Return (X, Y) of the center of cell containing provided text 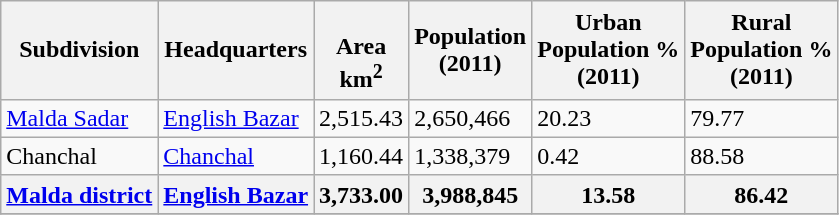
20.23 (608, 118)
0.42 (608, 156)
86.42 (762, 194)
88.58 (762, 156)
79.77 (762, 118)
UrbanPopulation %(2011) (608, 50)
Subdivision (80, 50)
Population(2011) (470, 50)
Headquarters (236, 50)
1,160.44 (362, 156)
Malda district (80, 194)
2,515.43 (362, 118)
2,650,466 (470, 118)
Malda Sadar (80, 118)
Rural Population % (2011) (762, 50)
3,733.00 (362, 194)
1,338,379 (470, 156)
13.58 (608, 194)
3,988,845 (470, 194)
Areakm2 (362, 50)
